Return the [X, Y] coordinate for the center point of the cell that contains the specified text.  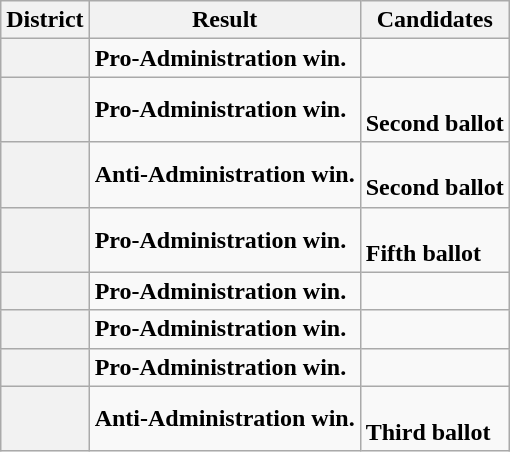
Result [224, 20]
Third ballot [434, 418]
District [45, 20]
Fifth ballot [434, 240]
Candidates [434, 20]
